Detect which cell encompasses the target text, then output its [x, y] center coordinate. 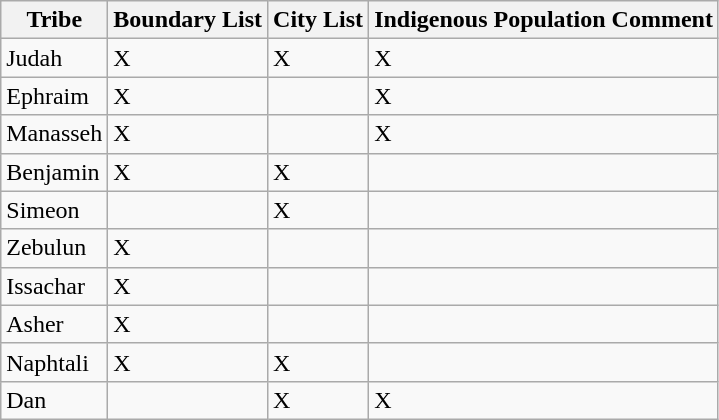
Issachar [54, 286]
Judah [54, 58]
Simeon [54, 210]
City List [318, 20]
Indigenous Population Comment [544, 20]
Asher [54, 324]
Dan [54, 400]
Zebulun [54, 248]
Ephraim [54, 96]
Manasseh [54, 134]
Naphtali [54, 362]
Boundary List [188, 20]
Benjamin [54, 172]
Tribe [54, 20]
